Output the [X, Y] coordinate of the center of the cell containing the given text.  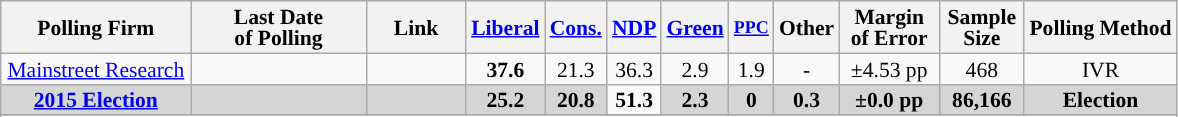
2.3 [694, 100]
NDP [634, 27]
1.9 [752, 68]
2.9 [694, 68]
Last Dateof Polling [278, 27]
Green [694, 27]
IVR [1100, 68]
Other [806, 27]
±4.53 pp [889, 68]
Marginof Error [889, 27]
2015 Election [96, 100]
Election [1100, 100]
37.6 [505, 68]
0.3 [806, 100]
Cons. [576, 27]
±0.0 pp [889, 100]
Polling Firm [96, 27]
PPC [752, 27]
Polling Method [1100, 27]
51.3 [634, 100]
Link [416, 27]
25.2 [505, 100]
21.3 [576, 68]
468 [982, 68]
0 [752, 100]
Liberal [505, 27]
86,166 [982, 100]
Mainstreet Research [96, 68]
- [806, 68]
20.8 [576, 100]
SampleSize [982, 27]
36.3 [634, 68]
